Pinpoint the cell where the given text exists, returning its (X, Y) midpoint coordinate. 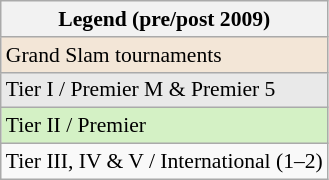
Tier I / Premier M & Premier 5 (164, 90)
Tier III, IV & V / International (1–2) (164, 162)
Legend (pre/post 2009) (164, 19)
Tier II / Premier (164, 126)
Grand Slam tournaments (164, 55)
